Pinpoint the cell where the given text exists, returning its [X, Y] midpoint coordinate. 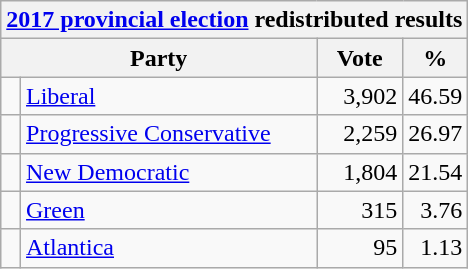
Green [169, 210]
% [436, 58]
Liberal [169, 96]
New Democratic [169, 172]
1,804 [360, 172]
Vote [360, 58]
26.97 [436, 134]
3.76 [436, 210]
1.13 [436, 248]
315 [360, 210]
Atlantica [169, 248]
2017 provincial election redistributed results [234, 20]
46.59 [436, 96]
3,902 [360, 96]
2,259 [360, 134]
Progressive Conservative [169, 134]
21.54 [436, 172]
95 [360, 248]
Party [159, 58]
